Detect which cell encompasses the target text, then output its [X, Y] center coordinate. 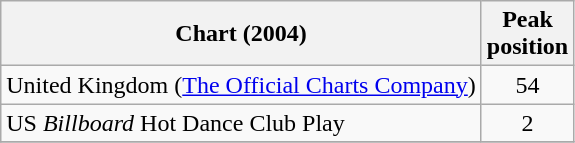
United Kingdom (The Official Charts Company) [242, 85]
54 [527, 85]
2 [527, 123]
Chart (2004) [242, 34]
Peakposition [527, 34]
US Billboard Hot Dance Club Play [242, 123]
